Return [x, y] of the center of cell containing provided text 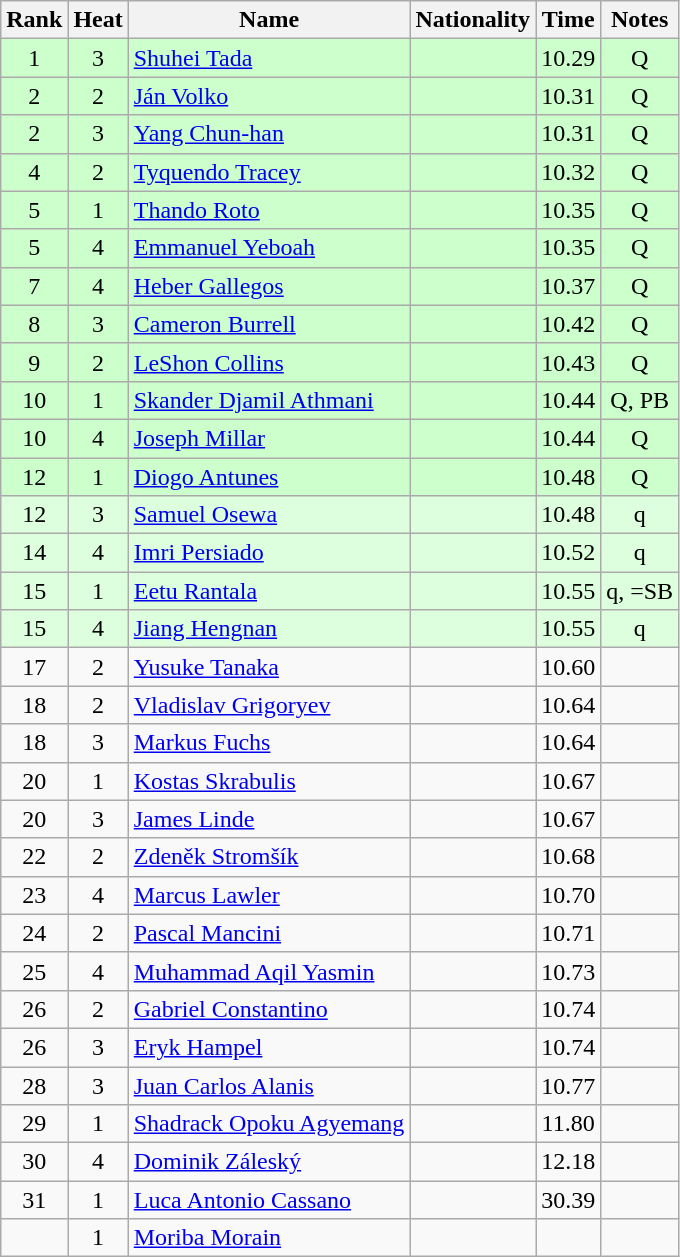
11.80 [568, 1124]
Nationality [473, 20]
29 [34, 1124]
Rank [34, 20]
Eetu Rantala [269, 591]
Imri Persiado [269, 553]
Thando Roto [269, 210]
10.60 [568, 667]
Pascal Mancini [269, 933]
James Linde [269, 819]
Luca Antonio Cassano [269, 1200]
10.52 [568, 553]
Zdeněk Stromšík [269, 857]
10.29 [568, 58]
30 [34, 1162]
Shadrack Opoku Agyemang [269, 1124]
30.39 [568, 1200]
Marcus Lawler [269, 895]
10.77 [568, 1085]
14 [34, 553]
Heat [98, 20]
10.43 [568, 362]
q, =SB [640, 591]
28 [34, 1085]
10.70 [568, 895]
Muhammad Aqil Yasmin [269, 971]
Eryk Hampel [269, 1047]
Tyquendo Tracey [269, 172]
25 [34, 971]
LeShon Collins [269, 362]
Skander Djamil Athmani [269, 400]
Emmanuel Yeboah [269, 248]
10.42 [568, 324]
24 [34, 933]
Time [568, 20]
Cameron Burrell [269, 324]
12.18 [568, 1162]
Kostas Skrabulis [269, 781]
Jiang Hengnan [269, 629]
7 [34, 286]
Yang Chun-han [269, 134]
Name [269, 20]
Notes [640, 20]
10.71 [568, 933]
17 [34, 667]
Samuel Osewa [269, 515]
Q, PB [640, 400]
10.73 [568, 971]
Moriba Morain [269, 1238]
9 [34, 362]
10.68 [568, 857]
8 [34, 324]
Joseph Millar [269, 438]
10.32 [568, 172]
31 [34, 1200]
Ján Volko [269, 96]
Dominik Záleský [269, 1162]
Markus Fuchs [269, 743]
Heber Gallegos [269, 286]
Shuhei Tada [269, 58]
22 [34, 857]
23 [34, 895]
Vladislav Grigoryev [269, 705]
Yusuke Tanaka [269, 667]
Gabriel Constantino [269, 1009]
Juan Carlos Alanis [269, 1085]
Diogo Antunes [269, 477]
10.37 [568, 286]
